Return (x, y) of the center of cell containing provided text 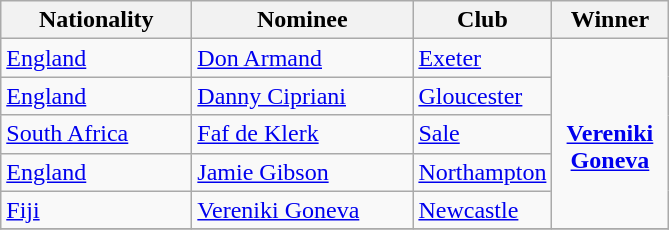
Winner (610, 20)
Northampton (482, 172)
Fiji (96, 210)
Jamie Gibson (302, 172)
Exeter (482, 58)
Gloucester (482, 96)
South Africa (96, 134)
Newcastle (482, 210)
Faf de Klerk (302, 134)
Nominee (302, 20)
Don Armand (302, 58)
Club (482, 20)
Sale (482, 134)
Danny Cipriani (302, 96)
Nationality (96, 20)
